Locate the cell with the specified text and output its [x, y] center coordinate. 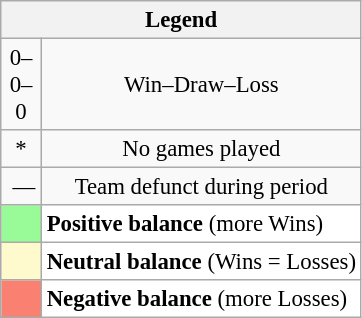
— [22, 187]
Negative balance (more Losses) [201, 299]
No games played [201, 149]
* [22, 149]
Win–Draw–Loss [201, 85]
Positive balance (more Wins) [201, 224]
Team defunct during period [201, 187]
0–0–0 [22, 85]
Legend [182, 20]
Neutral balance (Wins = Losses) [201, 262]
